Identify which cell holds the provided text, then report its (x, y) central coordinate. 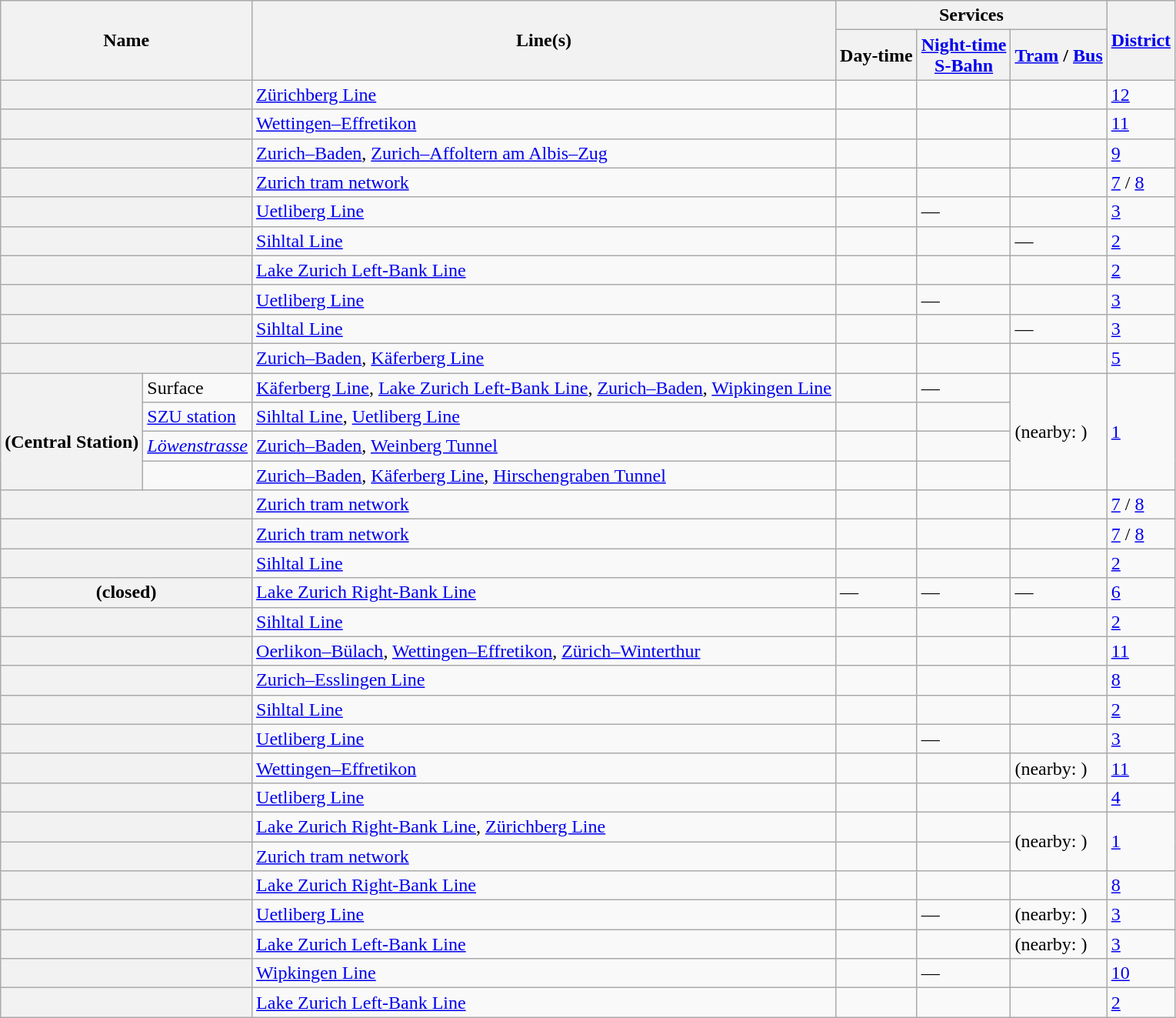
Surface (198, 387)
4 (1141, 797)
Sihltal Line, Uetliberg Line (545, 417)
Wipkingen Line (545, 973)
Lake Zurich Right-Bank Line, Zürichberg Line (545, 826)
Zurich–Baden, Käferberg Line, Hirschengraben Tunnel (545, 476)
SZU station (198, 417)
Käferberg Line, Lake Zurich Left-Bank Line, Zurich–Baden, Wipkingen Line (545, 387)
Day-time (877, 55)
Zurich–Esslingen Line (545, 680)
5 (1141, 358)
Name (126, 40)
10 (1141, 973)
Line(s) (545, 40)
(Central Station) (72, 431)
12 (1141, 95)
Zurich–Baden, Weinberg Tunnel (545, 446)
District (1141, 40)
(closed) (126, 592)
9 (1141, 153)
Tram / Bus (1058, 55)
Löwenstrasse (198, 446)
6 (1141, 592)
Oerlikon–Bülach, Wettingen–Effretikon, Zürich–Winterthur (545, 651)
Zurich–Baden, Zurich–Affoltern am Albis–Zug (545, 153)
Zürichberg Line (545, 95)
Services (972, 15)
Night-timeS-Bahn (964, 55)
Zurich–Baden, Käferberg Line (545, 358)
